Pinpoint the cell where the given text exists, returning its (x, y) midpoint coordinate. 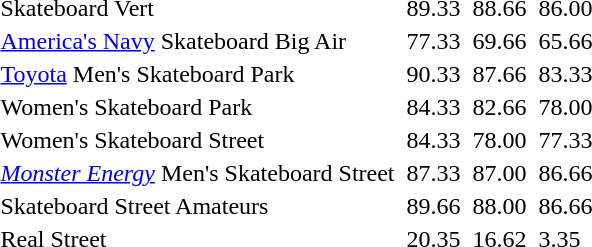
87.66 (500, 74)
87.00 (500, 173)
87.33 (434, 173)
78.00 (500, 140)
69.66 (500, 41)
82.66 (500, 107)
89.66 (434, 206)
88.00 (500, 206)
90.33 (434, 74)
77.33 (434, 41)
